Capture the cell that displays the provided text and extract its [x, y] central coordinate. 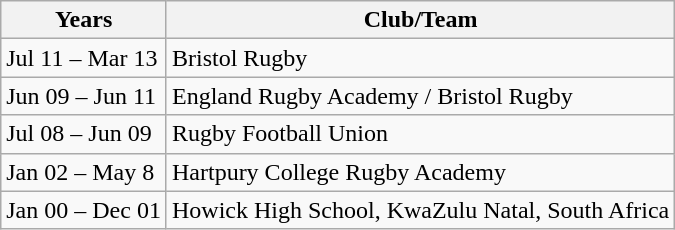
Jul 08 – Jun 09 [84, 134]
Years [84, 20]
Howick High School, KwaZulu Natal, South Africa [420, 210]
Hartpury College Rugby Academy [420, 172]
Rugby Football Union [420, 134]
Jan 02 – May 8 [84, 172]
Club/Team [420, 20]
Jul 11 – Mar 13 [84, 58]
Jun 09 – Jun 11 [84, 96]
Jan 00 – Dec 01 [84, 210]
Bristol Rugby [420, 58]
England Rugby Academy / Bristol Rugby [420, 96]
